Capture the cell that displays the provided text and extract its [X, Y] central coordinate. 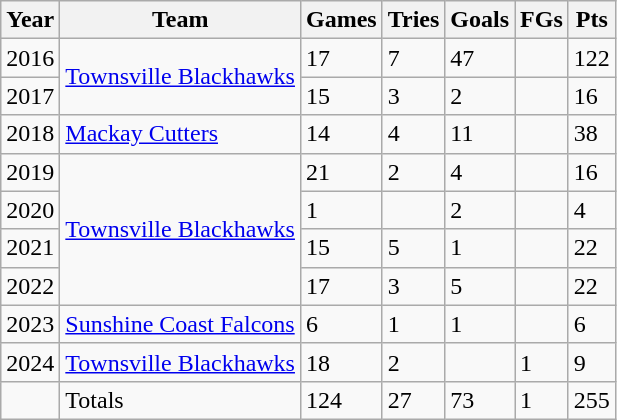
255 [592, 400]
Goals [480, 20]
Sunshine Coast Falcons [180, 324]
2019 [30, 172]
2021 [30, 248]
2020 [30, 210]
2018 [30, 134]
11 [480, 134]
2016 [30, 58]
Totals [180, 400]
Mackay Cutters [180, 134]
Pts [592, 20]
9 [592, 362]
21 [341, 172]
38 [592, 134]
FGs [542, 20]
14 [341, 134]
7 [414, 58]
2022 [30, 286]
Tries [414, 20]
18 [341, 362]
124 [341, 400]
47 [480, 58]
2024 [30, 362]
73 [480, 400]
2023 [30, 324]
Team [180, 20]
Year [30, 20]
2017 [30, 96]
122 [592, 58]
Games [341, 20]
27 [414, 400]
